Return the (x, y) coordinate for the center point of the cell that contains the specified text.  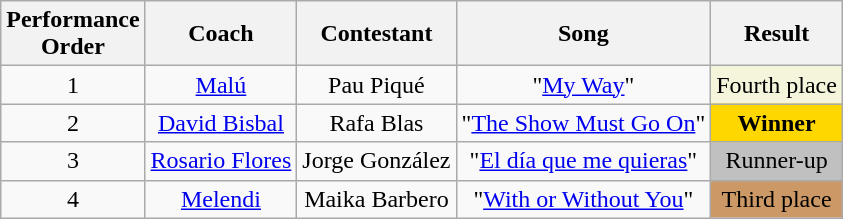
David Bisbal (221, 123)
Pau Piqué (376, 85)
Maika Barbero (376, 199)
"My Way" (584, 85)
Winner (777, 123)
2 (73, 123)
Contestant (376, 34)
Third place (777, 199)
Rafa Blas (376, 123)
Result (777, 34)
Song (584, 34)
3 (73, 161)
"With or Without You" (584, 199)
Coach (221, 34)
Runner-up (777, 161)
Fourth place (777, 85)
1 (73, 85)
4 (73, 199)
"El día que me quieras" (584, 161)
Jorge González (376, 161)
Performance Order (73, 34)
Melendi (221, 199)
Malú (221, 85)
Rosario Flores (221, 161)
"The Show Must Go On" (584, 123)
